Capture the cell that displays the provided text and extract its (x, y) central coordinate. 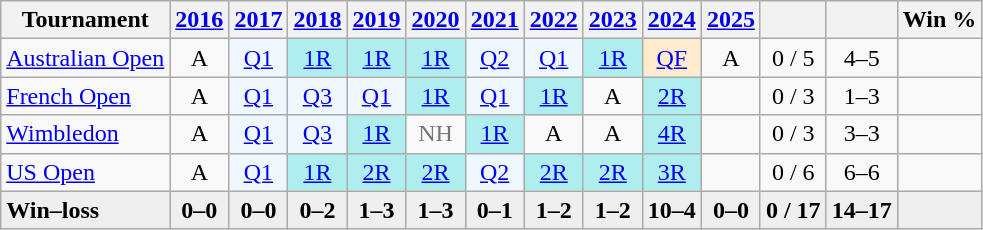
3R (672, 172)
3–3 (862, 134)
French Open (86, 96)
Win % (940, 20)
2020 (436, 20)
0 / 5 (793, 58)
2018 (318, 20)
Wimbledon (86, 134)
2025 (730, 20)
2017 (258, 20)
NH (436, 134)
0 / 17 (793, 210)
2024 (672, 20)
2019 (376, 20)
Win–loss (86, 210)
US Open (86, 172)
4R (672, 134)
0–1 (494, 210)
2022 (554, 20)
4–5 (862, 58)
14–17 (862, 210)
QF (672, 58)
10–4 (672, 210)
0–2 (318, 210)
2023 (612, 20)
Australian Open (86, 58)
0 / 6 (793, 172)
6–6 (862, 172)
2016 (200, 20)
2021 (494, 20)
Tournament (86, 20)
